Output the (X, Y) coordinate of the center of the cell containing the given text.  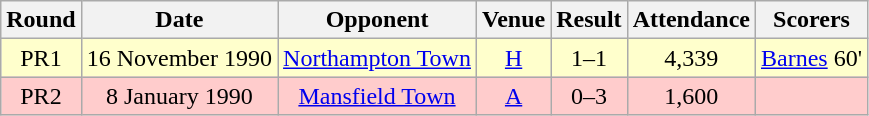
Attendance (691, 20)
PR2 (41, 96)
8 January 1990 (179, 96)
A (513, 96)
Date (179, 20)
Round (41, 20)
4,339 (691, 58)
1,600 (691, 96)
Venue (513, 20)
Result (589, 20)
Barnes 60' (811, 58)
16 November 1990 (179, 58)
0–3 (589, 96)
Northampton Town (378, 58)
PR1 (41, 58)
Scorers (811, 20)
Mansfield Town (378, 96)
Opponent (378, 20)
1–1 (589, 58)
H (513, 58)
